Identify which cell holds the provided text, then report its (X, Y) central coordinate. 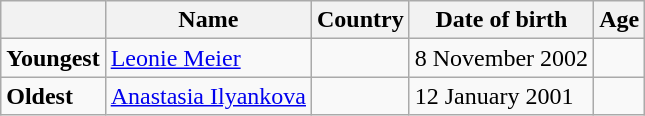
12 January 2001 (501, 96)
Youngest (53, 58)
Name (208, 20)
Age (620, 20)
Country (361, 20)
Oldest (53, 96)
Anastasia Ilyankova (208, 96)
8 November 2002 (501, 58)
Date of birth (501, 20)
Leonie Meier (208, 58)
